Determine the (x, y) coordinate at the center of the cell enclosing the given text.  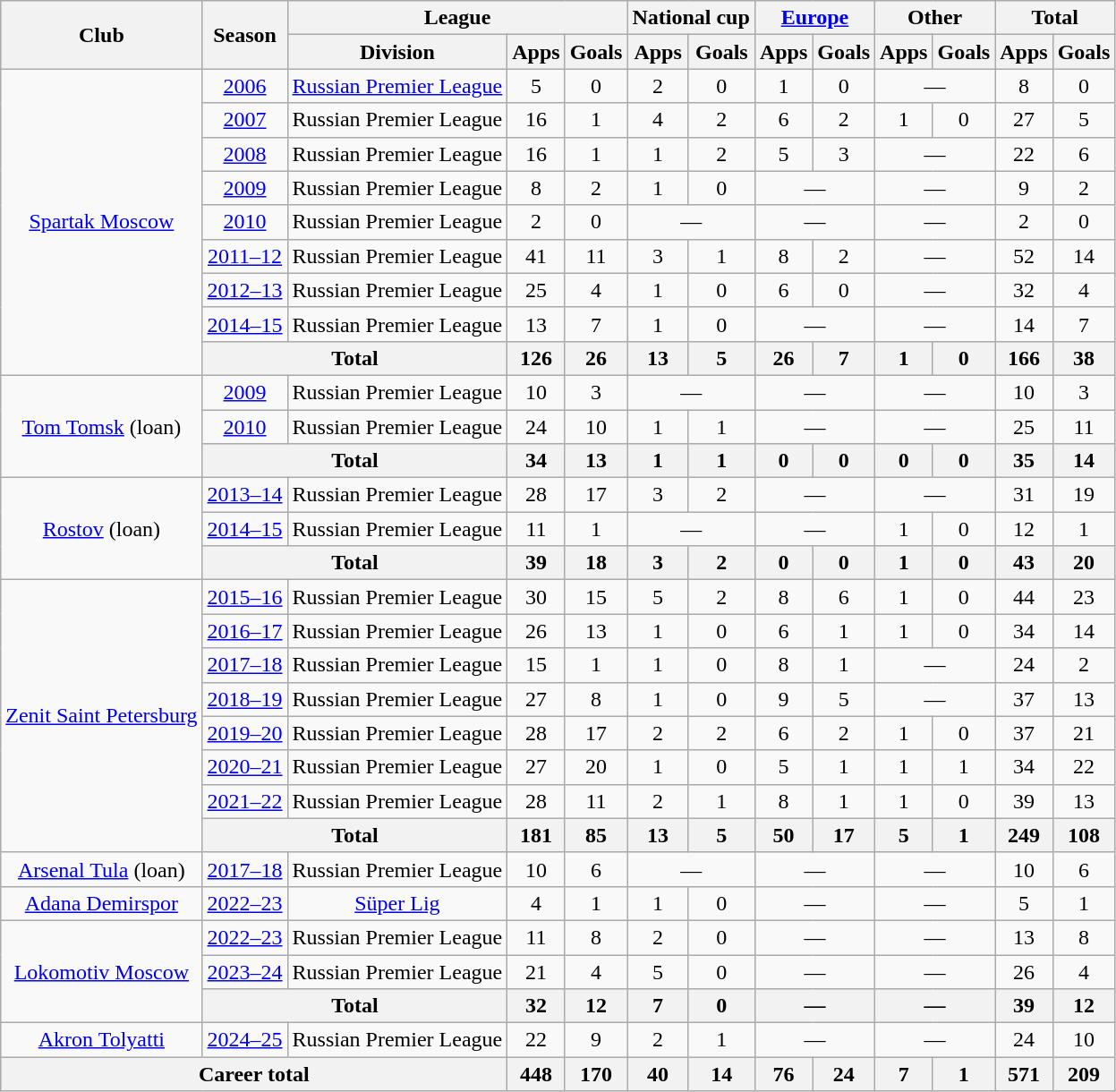
108 (1084, 835)
18 (596, 563)
2006 (245, 86)
League (457, 18)
23 (1084, 597)
2023–24 (245, 971)
38 (1084, 358)
2015–16 (245, 597)
30 (536, 597)
170 (596, 1074)
43 (1024, 563)
52 (1024, 256)
40 (658, 1074)
Rostov (loan) (102, 529)
Club (102, 35)
Akron Tolyatti (102, 1040)
85 (596, 835)
2013–14 (245, 495)
Arsenal Tula (loan) (102, 869)
Season (245, 35)
76 (783, 1074)
2021–22 (245, 801)
Other (935, 18)
571 (1024, 1074)
2008 (245, 154)
2012–13 (245, 290)
Division (397, 52)
Tom Tomsk (loan) (102, 426)
19 (1084, 495)
249 (1024, 835)
Lokomotiv Moscow (102, 971)
50 (783, 835)
2020–21 (245, 767)
Career total (254, 1074)
166 (1024, 358)
Zenit Saint Petersburg (102, 716)
Spartak Moscow (102, 222)
National cup (691, 18)
Süper Lig (397, 903)
2019–20 (245, 733)
2011–12 (245, 256)
126 (536, 358)
Adana Demirspor (102, 903)
2024–25 (245, 1040)
209 (1084, 1074)
41 (536, 256)
2016–17 (245, 631)
448 (536, 1074)
2018–19 (245, 699)
44 (1024, 597)
Europe (814, 18)
35 (1024, 461)
2007 (245, 120)
31 (1024, 495)
181 (536, 835)
